Return the [x, y] coordinate for the center point of the cell that contains the specified text.  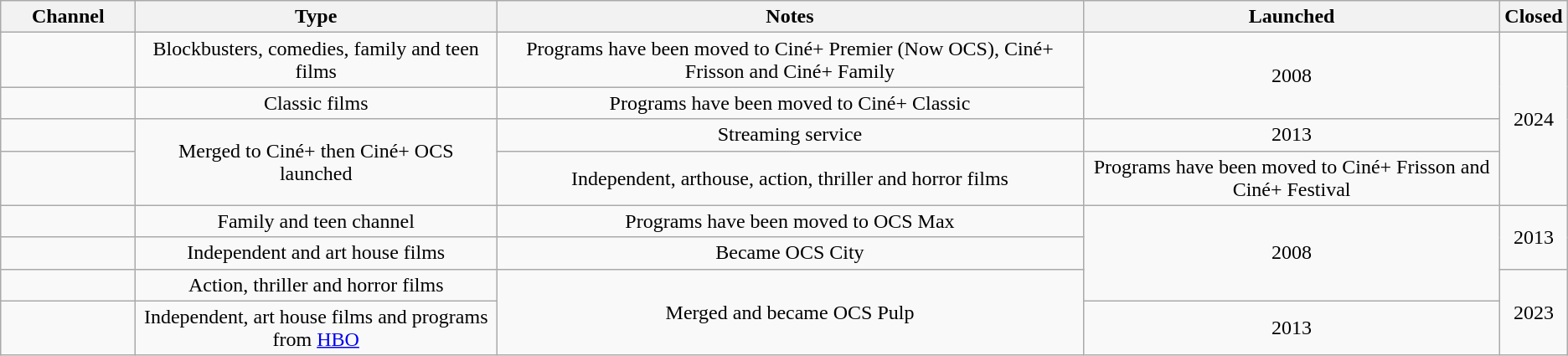
Family and teen channel [317, 221]
Launched [1292, 17]
Blockbusters, comedies, family and teen films [317, 60]
Merged to Ciné+ then Ciné+ OCS launched [317, 163]
Independent and art house films [317, 253]
Closed [1534, 17]
Streaming service [791, 135]
Notes [791, 17]
Merged and became OCS Pulp [791, 312]
Type [317, 17]
Became OCS City [791, 253]
Action, thriller and horror films [317, 285]
Independent, art house films and programs from HBO [317, 328]
Programs have been moved to Ciné+ Classic [791, 103]
Programs have been moved to Ciné+ Frisson and Ciné+ Festival [1292, 178]
Programs have been moved to Ciné+ Premier (Now OCS), Ciné+ Frisson and Ciné+ Family [791, 60]
2023 [1534, 312]
2024 [1534, 119]
Programs have been moved to OCS Max [791, 221]
Classic films [317, 103]
Channel [69, 17]
Independent, arthouse, action, thriller and horror films [791, 178]
